Return (x, y) of the center of cell containing provided text 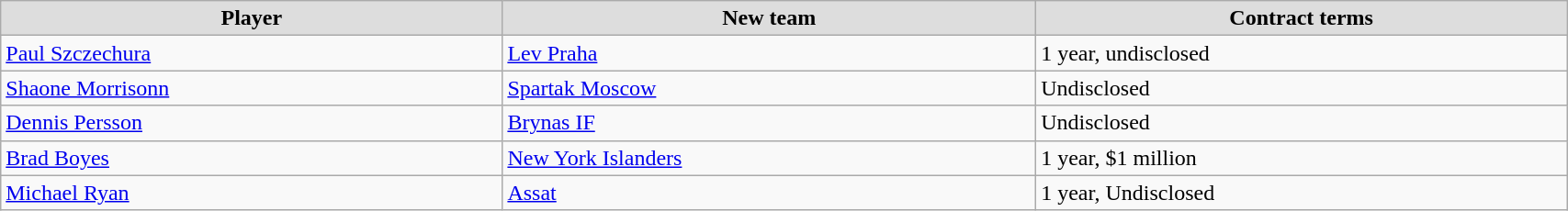
Assat (770, 193)
Shaone Morrisonn (252, 88)
Dennis Persson (252, 123)
Spartak Moscow (770, 88)
1 year, Undisclosed (1302, 193)
Paul Szczechura (252, 53)
Brynas IF (770, 123)
1 year, undisclosed (1302, 53)
Lev Praha (770, 53)
New York Islanders (770, 158)
Brad Boyes (252, 158)
New team (770, 18)
Michael Ryan (252, 193)
1 year, $1 million (1302, 158)
Contract terms (1302, 18)
Player (252, 18)
